Locate the cell with the specified text and output its [x, y] center coordinate. 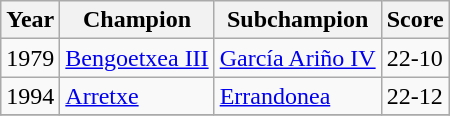
Bengoetxea III [137, 58]
22-10 [415, 58]
1994 [30, 96]
García Ariño IV [298, 58]
Year [30, 20]
Arretxe [137, 96]
Errandonea [298, 96]
1979 [30, 58]
Champion [137, 20]
22-12 [415, 96]
Score [415, 20]
Subchampion [298, 20]
